Find where the given text appears and provide that cell's center as [x, y] coordinate. 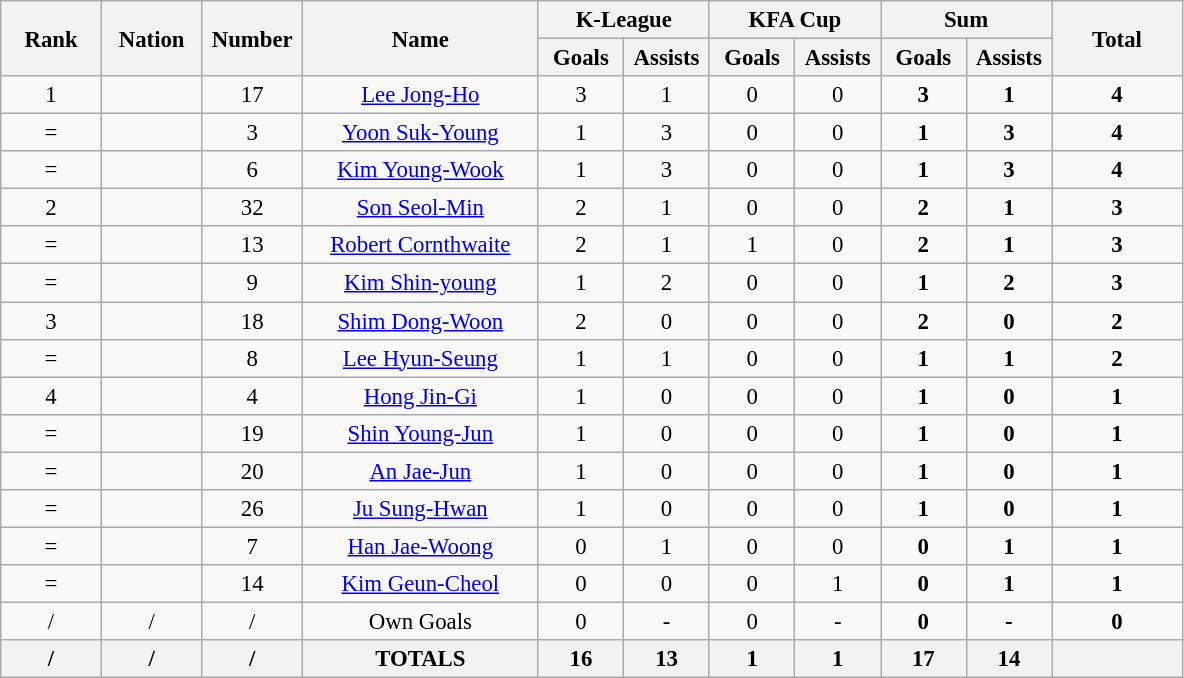
Sum [966, 20]
Kim Shin-young [421, 283]
26 [252, 509]
Robert Cornthwaite [421, 245]
Shim Dong-Woon [421, 321]
20 [252, 471]
19 [252, 433]
16 [581, 659]
8 [252, 358]
Kim Geun-Cheol [421, 584]
Son Seol-Min [421, 208]
6 [252, 170]
Total [1118, 38]
Kim Young-Wook [421, 170]
Own Goals [421, 621]
Rank [52, 38]
Hong Jin-Gi [421, 396]
Ju Sung-Hwan [421, 509]
32 [252, 208]
Han Jae-Woong [421, 546]
TOTALS [421, 659]
Number [252, 38]
7 [252, 546]
Yoon Suk-Young [421, 133]
Shin Young-Jun [421, 433]
Lee Jong-Ho [421, 95]
K-League [624, 20]
18 [252, 321]
An Jae-Jun [421, 471]
Nation [152, 38]
9 [252, 283]
Lee Hyun-Seung [421, 358]
Name [421, 38]
KFA Cup [794, 20]
